Scan for the cell matching the given text and deliver its [x, y] coordinate at center. 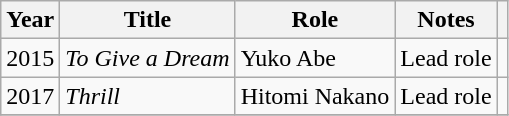
2015 [30, 58]
Year [30, 20]
Title [148, 20]
To Give a Dream [148, 58]
Yuko Abe [315, 58]
Thrill [148, 96]
2017 [30, 96]
Notes [446, 20]
Hitomi Nakano [315, 96]
Role [315, 20]
